Provide the (x, y) coordinate of the cell's center where the given text is located.  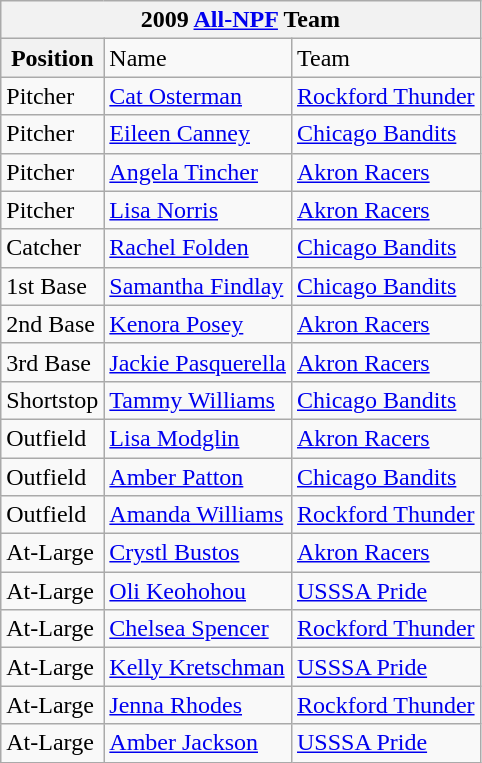
Samantha Findlay (198, 286)
Kenora Posey (198, 324)
Cat Osterman (198, 96)
Catcher (52, 248)
Amber Jackson (198, 743)
Team (386, 58)
1st Base (52, 286)
Amanda Williams (198, 515)
Position (52, 58)
Shortstop (52, 400)
Lisa Norris (198, 210)
3rd Base (52, 362)
2nd Base (52, 324)
Eileen Canney (198, 134)
Tammy Williams (198, 400)
Amber Patton (198, 477)
Lisa Modglin (198, 438)
Jenna Rhodes (198, 705)
Rachel Folden (198, 248)
Jackie Pasquerella (198, 362)
Angela Tincher (198, 172)
2009 All-NPF Team (240, 20)
Crystl Bustos (198, 553)
Name (198, 58)
Chelsea Spencer (198, 629)
Oli Keohohou (198, 591)
Kelly Kretschman (198, 667)
